Identify which cell holds the provided text, then report its [X, Y] central coordinate. 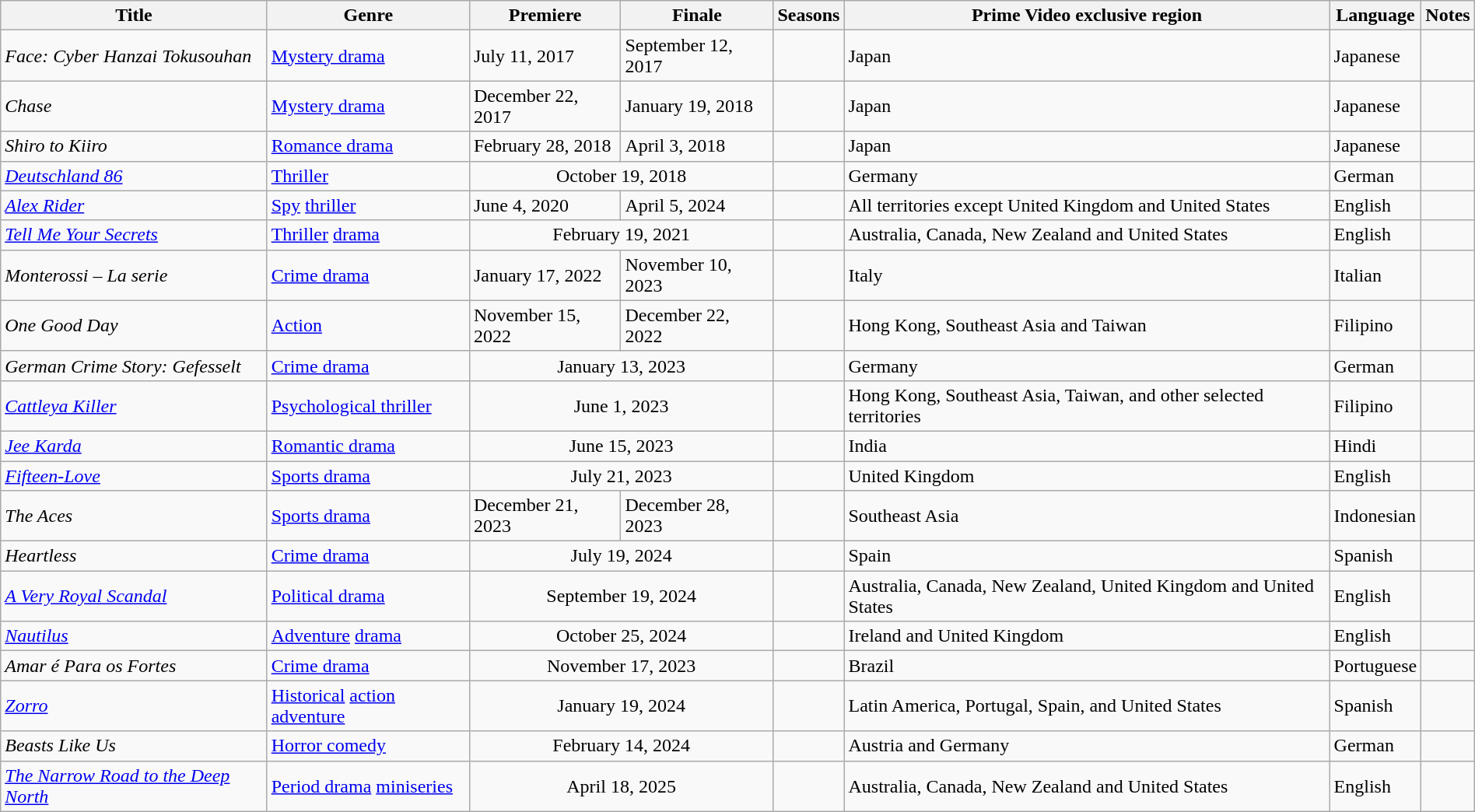
One Good Day [134, 325]
Historical action adventure [368, 706]
Finale [697, 16]
Indonesian [1375, 516]
Prime Video exclusive region [1087, 16]
Hong Kong, Southeast Asia and Taiwan [1087, 325]
Adventure drama [368, 636]
A Very Royal Scandal [134, 596]
November 15, 2022 [545, 325]
December 28, 2023 [697, 516]
German Crime Story: Gefesselt [134, 366]
Genre [368, 16]
September 19, 2024 [621, 596]
February 28, 2018 [545, 146]
Language [1375, 16]
Thriller drama [368, 235]
Spain [1087, 556]
Hong Kong, Southeast Asia, Taiwan, and other selected territories [1087, 406]
Ireland and United Kingdom [1087, 636]
Romantic drama [368, 446]
The Narrow Road to the Deep North [134, 786]
October 19, 2018 [621, 176]
June 1, 2023 [621, 406]
All territories except United Kingdom and United States [1087, 205]
Austria and Germany [1087, 746]
Action [368, 325]
Political drama [368, 596]
United Kingdom [1087, 475]
Fifteen-Love [134, 475]
Cattleya Killer [134, 406]
November 17, 2023 [621, 666]
Beasts Like Us [134, 746]
Title [134, 16]
February 14, 2024 [621, 746]
Portuguese [1375, 666]
Amar é Para os Fortes [134, 666]
Notes [1448, 16]
January 13, 2023 [621, 366]
Shiro to Kiiro [134, 146]
January 19, 2018 [697, 106]
January 19, 2024 [621, 706]
Romance drama [368, 146]
July 21, 2023 [621, 475]
December 22, 2022 [697, 325]
Italian [1375, 275]
Thriller [368, 176]
Face: Cyber Hanzai Tokusouhan [134, 56]
Monterossi – La serie [134, 275]
April 18, 2025 [621, 786]
The Aces [134, 516]
Premiere [545, 16]
June 4, 2020 [545, 205]
India [1087, 446]
Southeast Asia [1087, 516]
December 21, 2023 [545, 516]
Deutschland 86 [134, 176]
Latin America, Portugal, Spain, and United States [1087, 706]
September 12, 2017 [697, 56]
February 19, 2021 [621, 235]
Zorro [134, 706]
Period drama miniseries [368, 786]
Horror comedy [368, 746]
October 25, 2024 [621, 636]
Nautilus [134, 636]
Jee Karda [134, 446]
Seasons [809, 16]
Psychological thriller [368, 406]
Brazil [1087, 666]
December 22, 2017 [545, 106]
April 5, 2024 [697, 205]
Australia, Canada, New Zealand, United Kingdom and United States [1087, 596]
June 15, 2023 [621, 446]
Chase [134, 106]
January 17, 2022 [545, 275]
Hindi [1375, 446]
July 11, 2017 [545, 56]
Italy [1087, 275]
Tell Me Your Secrets [134, 235]
Heartless [134, 556]
Spy thriller [368, 205]
July 19, 2024 [621, 556]
April 3, 2018 [697, 146]
November 10, 2023 [697, 275]
Alex Rider [134, 205]
